Return (X, Y) of the center of cell containing provided text 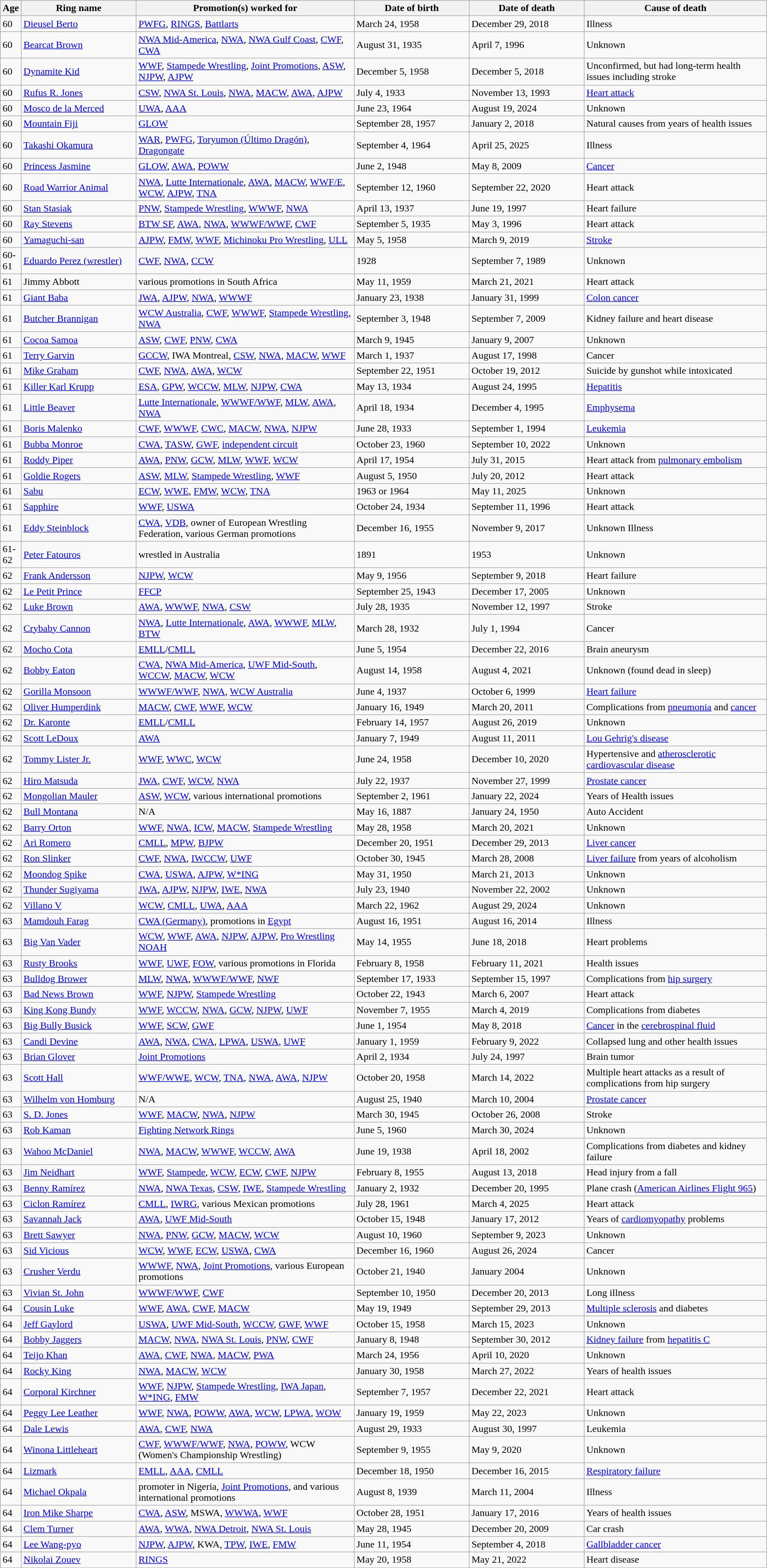
WCW, CMLL, UWA, AAA (245, 905)
August 29, 2024 (527, 905)
December 4, 1995 (527, 407)
Dr. Karonte (79, 723)
ASW, MLW, Stampede Wrestling, WWF (245, 475)
Iron Mike Sharpe (79, 1513)
Brain tumor (676, 1057)
Ciclon Ramírez (79, 1204)
CWA, ASW, MSWA, WWWA, WWF (245, 1513)
September 4, 1964 (412, 145)
AWA (245, 738)
Road Warrior Animal (79, 187)
Thunder Sugiyama (79, 890)
January 7, 1949 (412, 738)
May 21, 2022 (527, 1560)
Nikolai Zouev (79, 1560)
May 14, 1955 (412, 942)
February 8, 1955 (412, 1173)
Mountain Fiji (79, 124)
Car crash (676, 1529)
January 24, 1950 (527, 811)
GCCW, IWA Montreal, CSW, NWA, MACW, WWF (245, 355)
August 11, 2011 (527, 738)
GLOW, AWA, POWW (245, 166)
September 17, 1933 (412, 979)
December 18, 1950 (412, 1471)
Sid Vicious (79, 1250)
December 16, 2015 (527, 1471)
Unknown Illness (676, 528)
Mamdouh Farag (79, 921)
March 30, 2024 (527, 1130)
September 28, 1957 (412, 124)
July 24, 1997 (527, 1057)
March 20, 2021 (527, 827)
Giant Baba (79, 298)
July 4, 1933 (412, 93)
USWA, UWF Mid-South, WCCW, GWF, WWF (245, 1324)
AWA, WWA, NWA Detroit, NWA St. Louis (245, 1529)
CMLL, MPW, BJPW (245, 843)
Benny Ramírez (79, 1188)
June 19, 1997 (527, 208)
CWF, NWA, IWCCW, UWF (245, 859)
Bad News Brown (79, 994)
March 24, 1958 (412, 24)
Takashi Okamura (79, 145)
WAR, PWFG, Toryumon (Último Dragón), Dragongate (245, 145)
October 26, 2008 (527, 1115)
December 29, 2013 (527, 843)
August 30, 1997 (527, 1429)
WWWF/WWF, CWF (245, 1293)
January 9, 2007 (527, 340)
December 17, 2005 (527, 591)
September 10, 2022 (527, 444)
September 3, 1948 (412, 319)
Princess Jasmine (79, 166)
Moondog Spike (79, 874)
AWA, CWF, NWA (245, 1429)
August 29, 1933 (412, 1429)
June 4, 1937 (412, 691)
Bull Montana (79, 811)
Unknown (found dead in sleep) (676, 670)
April 18, 1934 (412, 407)
January 16, 1949 (412, 707)
Boris Malenko (79, 429)
January 30, 1958 (412, 1371)
August 14, 1958 (412, 670)
Gorilla Monsoon (79, 691)
WWF, NWA, ICW, MACW, Stampede Wrestling (245, 827)
Sabu (79, 491)
June 28, 1933 (412, 429)
Rusty Brooks (79, 963)
MACW, NWA, NWA St. Louis, PNW, CWF (245, 1339)
Peter Fatouros (79, 555)
WCW Australia, CWF, WWWF, Stampede Wrestling, NWA (245, 319)
CWA, NWA Mid-America, UWF Mid-South, WCCW, MACW, WCW (245, 670)
AWA, WWWF, NWA, CSW (245, 607)
December 16, 1960 (412, 1250)
January 17, 2012 (527, 1219)
NWA, MACW, WCW (245, 1371)
WWWF/WWF, NWA, WCW Australia (245, 691)
Corporal Kirchner (79, 1392)
Gallbladder cancer (676, 1544)
Brett Sawyer (79, 1235)
December 22, 2021 (527, 1392)
AJPW, FMW, WWF, Michinoku Pro Wrestling, ULL (245, 240)
April 2, 1934 (412, 1057)
Hypertensive and atherosclerotic cardiovascular disease (676, 759)
December 5, 1958 (412, 71)
June 24, 1958 (412, 759)
AWA, NWA, CWA, LPWA, USWA, UWF (245, 1041)
Multiple sclerosis and diabetes (676, 1308)
September 9, 2018 (527, 576)
June 18, 2018 (527, 942)
July 28, 1961 (412, 1204)
September 7, 1957 (412, 1392)
February 8, 1958 (412, 963)
Lou Gehrig's disease (676, 738)
September 22, 1951 (412, 371)
June 1, 1954 (412, 1025)
January 2, 2018 (527, 124)
September 29, 2013 (527, 1308)
Bobby Eaton (79, 670)
Roddy Piper (79, 460)
WWF, UWF, FOW, various promotions in Florida (245, 963)
WWF, SCW, GWF (245, 1025)
March 4, 2019 (527, 1010)
May 19, 1949 (412, 1308)
WWF, NWA, POWW, AWA, WCW, LPWA, WOW (245, 1413)
Cancer in the cerebrospinal fluid (676, 1025)
Eduardo Perez (wrestler) (79, 261)
Date of birth (412, 8)
October 24, 1934 (412, 507)
Goldie Rogers (79, 475)
Emphysema (676, 407)
September 30, 2012 (527, 1339)
Ray Stevens (79, 224)
JWA, AJPW, NJPW, IWE, NWA (245, 890)
MACW, CWF, WWF, WCW (245, 707)
Complications from pneumonia and cancer (676, 707)
May 28, 1958 (412, 827)
CMLL, IWRG, various Mexican promotions (245, 1204)
October 19, 2012 (527, 371)
October 20, 1958 (412, 1078)
January 31, 1999 (527, 298)
August 16, 1951 (412, 921)
September 7, 1989 (527, 261)
Multiple heart attacks as a result of complications from hip surgery (676, 1078)
September 15, 1997 (527, 979)
March 9, 2019 (527, 240)
Dieusel Berto (79, 24)
BTW SF, AWA, NWA, WWWF/WWF, CWF (245, 224)
August 16, 2014 (527, 921)
Plane crash (American Airlines Flight 965) (676, 1188)
June 19, 1938 (412, 1152)
1928 (412, 261)
WWF, AWA, CWF, MACW (245, 1308)
Date of death (527, 8)
Bobby Jaggers (79, 1339)
December 20, 1995 (527, 1188)
April 17, 1954 (412, 460)
May 8, 2018 (527, 1025)
March 11, 2004 (527, 1492)
June 2, 1948 (412, 166)
October 23, 1960 (412, 444)
Long illness (676, 1293)
WCW, WWF, ECW, USWA, CWA (245, 1250)
Le Petit Prince (79, 591)
Frank Andersson (79, 576)
PWFG, RINGS, Battlarts (245, 24)
January 23, 1938 (412, 298)
Scott Hall (79, 1078)
60-61 (11, 261)
WWF, WCCW, NWA, GCW, NJPW, UWF (245, 1010)
CWA, VDB, owner of European Wrestling Federation, various German promotions (245, 528)
CWA, USWA, AJPW, W*ING (245, 874)
NJPW, AJPW, KWA, TPW, IWE, FMW (245, 1544)
June 5, 1960 (412, 1130)
January 19, 1959 (412, 1413)
August 24, 1995 (527, 386)
WWF, MACW, NWA, NJPW (245, 1115)
December 29, 2018 (527, 24)
July 20, 2012 (527, 475)
Complications from diabetes (676, 1010)
September 2, 1961 (412, 796)
March 15, 2023 (527, 1324)
ECW, WWE, FMW, WCW, TNA (245, 491)
June 23, 1964 (412, 108)
Killer Karl Krupp (79, 386)
Bearcat Brown (79, 45)
April 18, 2002 (527, 1152)
Yamaguchi-san (79, 240)
September 10, 1950 (412, 1293)
July 22, 1937 (412, 780)
June 5, 1954 (412, 649)
WWF, WWC, WCW (245, 759)
Mocho Cota (79, 649)
Jeff Gaylord (79, 1324)
WWF/WWE, WCW, TNA, NWA, AWA, NJPW (245, 1078)
April 25, 2025 (527, 145)
Heart problems (676, 942)
January 1, 1959 (412, 1041)
Lutte Internationale, WWWF/WWF, MLW, AWA, NWA (245, 407)
March 24, 1956 (412, 1355)
December 20, 2009 (527, 1529)
March 1, 1937 (412, 355)
Promotion(s) worked for (245, 8)
May 22, 2023 (527, 1413)
February 9, 2022 (527, 1041)
1963 or 1964 (412, 491)
CWF, NWA, AWA, WCW (245, 371)
WCW, WWF, AWA, NJPW, AJPW, Pro Wrestling NOAH (245, 942)
November 27, 1999 (527, 780)
March 14, 2022 (527, 1078)
March 28, 2008 (527, 859)
September 7, 2009 (527, 319)
Jimmy Abbott (79, 282)
Years of Health issues (676, 796)
Ron Slinker (79, 859)
Cousin Luke (79, 1308)
August 5, 1950 (412, 475)
May 9, 2020 (527, 1450)
March 21, 2021 (527, 282)
UWA, AAA (245, 108)
January 2, 1932 (412, 1188)
Liver cancer (676, 843)
Lee Wang-pyo (79, 1544)
December 16, 1955 (412, 528)
March 21, 2013 (527, 874)
CWA, TASW, GWF, independent circuit (245, 444)
January 17, 2016 (527, 1513)
JWA, CWF, WCW, NWA (245, 780)
Fighting Network Rings (245, 1130)
NWA Mid-America, NWA, NWA Gulf Coast, CWF, CWA (245, 45)
March 9, 1945 (412, 340)
Dynamite Kid (79, 71)
November 12, 1997 (527, 607)
Candi Devine (79, 1041)
61-62 (11, 555)
October 15, 1948 (412, 1219)
Suicide by gunshot while intoxicated (676, 371)
Joint Promotions (245, 1057)
November 22, 2002 (527, 890)
April 10, 2020 (527, 1355)
July 31, 2015 (527, 460)
November 9, 2017 (527, 528)
NWA, NWA Texas, CSW, IWE, Stampede Wrestling (245, 1188)
Teijo Khan (79, 1355)
May 13, 1934 (412, 386)
AWA, CWF, NWA, MACW, PWA (245, 1355)
July 1, 1994 (527, 628)
Heart disease (676, 1560)
May 8, 2009 (527, 166)
Eddy Steinblock (79, 528)
Peggy Lee Leather (79, 1413)
September 1, 1994 (527, 429)
Tommy Lister Jr. (79, 759)
January 2004 (527, 1271)
March 27, 2022 (527, 1371)
Rob Kaman (79, 1130)
NWA, Lutte Internationale, AWA, MACW, WWF/E, WCW, AJPW, TNA (245, 187)
March 28, 1932 (412, 628)
August 13, 2018 (527, 1173)
FFCP (245, 591)
December 20, 2013 (527, 1293)
Sapphire (79, 507)
Complications from diabetes and kidney failure (676, 1152)
October 6, 1999 (527, 691)
May 11, 1959 (412, 282)
April 7, 1996 (527, 45)
ASW, WCW, various international promotions (245, 796)
December 10, 2020 (527, 759)
Wilhelm von Homburg (79, 1099)
Big Van Vader (79, 942)
WWF, NJPW, Stampede Wrestling (245, 994)
Ari Romero (79, 843)
August 10, 1960 (412, 1235)
Auto Accident (676, 811)
Mike Graham (79, 371)
August 19, 2024 (527, 108)
September 5, 1935 (412, 224)
Rocky King (79, 1371)
Brian Glover (79, 1057)
Respiratory failure (676, 1471)
CWF, WWWF, CWC, MACW, NWA, NJPW (245, 429)
September 4, 2018 (527, 1544)
June 11, 1954 (412, 1544)
March 30, 1945 (412, 1115)
Dale Lewis (79, 1429)
Rufus R. Jones (79, 93)
September 22, 2020 (527, 187)
December 20, 1951 (412, 843)
November 13, 1993 (527, 93)
Wahoo McDaniel (79, 1152)
Bubba Monroe (79, 444)
July 23, 1940 (412, 890)
Brain aneurysm (676, 649)
EMLL, AAA, CMLL (245, 1471)
Big Bully Busick (79, 1025)
JWA, AJPW, NWA, WWWF (245, 298)
Cause of death (676, 8)
Butcher Brannigan (79, 319)
MLW, NWA, WWWF/WWF, NWF (245, 979)
Unconfirmed, but had long-term health issues including stroke (676, 71)
October 28, 1951 (412, 1513)
ASW, CWF, PNW, CWA (245, 340)
Complications from hip surgery (676, 979)
Heart attack from pulmonary embolism (676, 460)
August 8, 1939 (412, 1492)
August 31, 1935 (412, 45)
January 8, 1948 (412, 1339)
March 4, 2025 (527, 1204)
Mosco de la Merced (79, 108)
Luke Brown (79, 607)
December 22, 2016 (527, 649)
Winona Littleheart (79, 1450)
Bulldog Brower (79, 979)
WWF, Stampede, WCW, ECW, CWF, NJPW (245, 1173)
March 22, 1962 (412, 905)
Hiro Matsuda (79, 780)
Cocoa Samoa (79, 340)
Hepatitis (676, 386)
Michael Okpala (79, 1492)
May 28, 1945 (412, 1529)
September 9, 2023 (527, 1235)
NJPW, WCW (245, 576)
Natural causes from years of health issues (676, 124)
March 20, 2011 (527, 707)
NWA, PNW, GCW, MACW, WCW (245, 1235)
Crybaby Cannon (79, 628)
1953 (527, 555)
March 10, 2004 (527, 1099)
Lizmark (79, 1471)
May 20, 1958 (412, 1560)
CWA (Germany), promotions in Egypt (245, 921)
Barry Orton (79, 827)
May 3, 1996 (527, 224)
October 30, 1945 (412, 859)
Crusher Verdu (79, 1271)
Stan Stasiak (79, 208)
promoter in Nigeria, Joint Promotions, and various international promotions (245, 1492)
1891 (412, 555)
May 31, 1950 (412, 874)
Age (11, 8)
wrestled in Australia (245, 555)
April 13, 1937 (412, 208)
Years of cardiomyopathy problems (676, 1219)
AWA, UWF Mid-South (245, 1219)
Jim Neidhart (79, 1173)
Kidney failure from hepatitis C (676, 1339)
ESA, GPW, WCCW, MLW, NJPW, CWA (245, 386)
Villano V (79, 905)
RINGS (245, 1560)
October 21, 1940 (412, 1271)
November 7, 1955 (412, 1010)
Oliver Humperdink (79, 707)
Mongolian Mauler (79, 796)
WWWF, NWA, Joint Promotions, various European promotions (245, 1271)
March 6, 2007 (527, 994)
September 9, 1955 (412, 1450)
Collapsed lung and other health issues (676, 1041)
CWF, NWA, CCW (245, 261)
August 4, 2021 (527, 670)
Terry Garvin (79, 355)
May 16, 1887 (412, 811)
August 26, 2019 (527, 723)
September 25, 1943 (412, 591)
WWF, USWA (245, 507)
CSW, NWA St. Louis, NWA, MACW, AWA, AJPW (245, 93)
August 17, 1998 (527, 355)
Little Beaver (79, 407)
May 9, 1956 (412, 576)
February 14, 1957 (412, 723)
August 25, 1940 (412, 1099)
December 5, 2018 (527, 71)
WWF, Stampede Wrestling, Joint Promotions, ASW, NJPW, AJPW (245, 71)
May 5, 1958 (412, 240)
King Kong Bundy (79, 1010)
NWA, MACW, WWWF, WCCW, AWA (245, 1152)
Health issues (676, 963)
various promotions in South Africa (245, 282)
GLOW (245, 124)
Vivian St. John (79, 1293)
Scott LeDoux (79, 738)
Kidney failure and heart disease (676, 319)
July 28, 1935 (412, 607)
January 22, 2024 (527, 796)
WWF, NJPW, Stampede Wrestling, IWA Japan, W*ING, FMW (245, 1392)
NWA, Lutte Internationale, AWA, WWWF, MLW, BTW (245, 628)
October 22, 1943 (412, 994)
Liver failure from years of alcoholism (676, 859)
May 11, 2025 (527, 491)
Colon cancer (676, 298)
S. D. Jones (79, 1115)
September 12, 1960 (412, 187)
Clem Turner (79, 1529)
February 11, 2021 (527, 963)
Savannah Jack (79, 1219)
CWF, WWWF/WWF, NWA, POWW, WCW (Women's Championship Wrestling) (245, 1450)
September 11, 1996 (527, 507)
October 15, 1958 (412, 1324)
Ring name (79, 8)
PNW, Stampede Wrestling, WWWF, NWA (245, 208)
AWA, PNW, GCW, MLW, WWF, WCW (245, 460)
August 26, 2024 (527, 1250)
Head injury from a fall (676, 1173)
